Find where the given text appears and provide that cell's center as [x, y] coordinate. 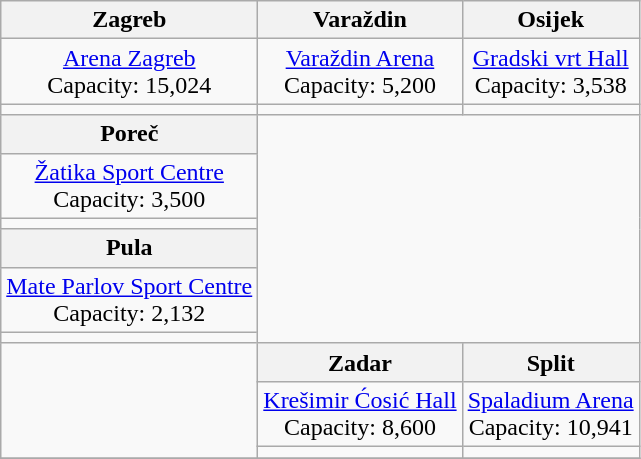
Arena ZagrebCapacity: 15,024 [130, 72]
Mate Parlov Sport CentreCapacity: 2,132 [130, 300]
Osijek [550, 20]
Pula [130, 248]
Krešimir Ćosić HallCapacity: 8,600 [360, 414]
Žatika Sport CentreCapacity: 3,500 [130, 186]
Gradski vrt HallCapacity: 3,538 [550, 72]
Split [550, 362]
Poreč [130, 134]
Varaždin ArenaCapacity: 5,200 [360, 72]
Zagreb [130, 20]
Varaždin [360, 20]
Spaladium ArenaCapacity: 10,941 [550, 414]
Zadar [360, 362]
